Scan for the cell matching the given text and deliver its (X, Y) coordinate at center. 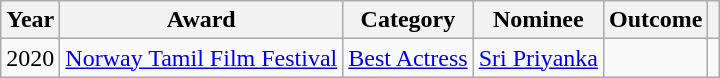
Nominee (538, 20)
Year (30, 20)
Best Actress (408, 58)
2020 (30, 58)
Award (202, 20)
Outcome (656, 20)
Norway Tamil Film Festival (202, 58)
Category (408, 20)
Sri Priyanka (538, 58)
